Provide the (X, Y) coordinate of the cell's center where the given text is located.  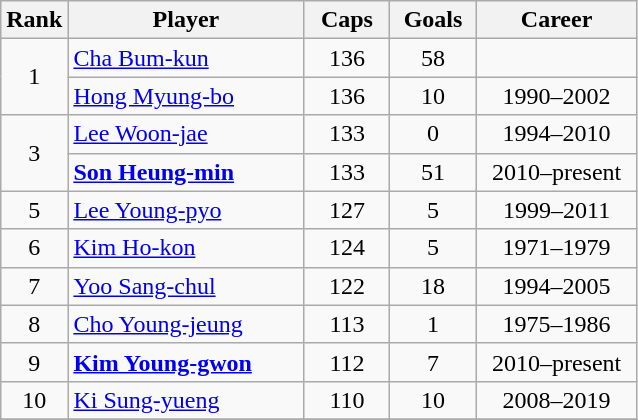
124 (347, 248)
51 (433, 172)
Caps (347, 20)
112 (347, 362)
1994–2005 (556, 286)
Kim Ho-kon (186, 248)
8 (34, 324)
Son Heung-min (186, 172)
3 (34, 153)
Rank (34, 20)
Ki Sung-yueng (186, 400)
Career (556, 20)
18 (433, 286)
1999–2011 (556, 210)
0 (433, 134)
2008–2019 (556, 400)
1990–2002 (556, 96)
1994–2010 (556, 134)
Cha Bum-kun (186, 58)
110 (347, 400)
1975–1986 (556, 324)
Yoo Sang-chul (186, 286)
9 (34, 362)
122 (347, 286)
127 (347, 210)
113 (347, 324)
Hong Myung-bo (186, 96)
6 (34, 248)
1971–1979 (556, 248)
Goals (433, 20)
58 (433, 58)
Cho Young-jeung (186, 324)
Kim Young-gwon (186, 362)
Lee Woon-jae (186, 134)
Player (186, 20)
Lee Young-pyo (186, 210)
